Identify which cell holds the provided text, then report its (X, Y) central coordinate. 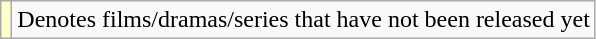
Denotes films/dramas/series that have not been released yet (304, 20)
